For the text-containing cell, return its midpoint in (x, y) coordinate format. 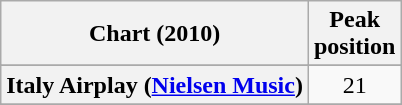
Italy Airplay (Nielsen Music) (155, 85)
Chart (2010) (155, 34)
Peakposition (354, 34)
21 (354, 85)
